Pinpoint the cell where the given text exists, returning its (X, Y) midpoint coordinate. 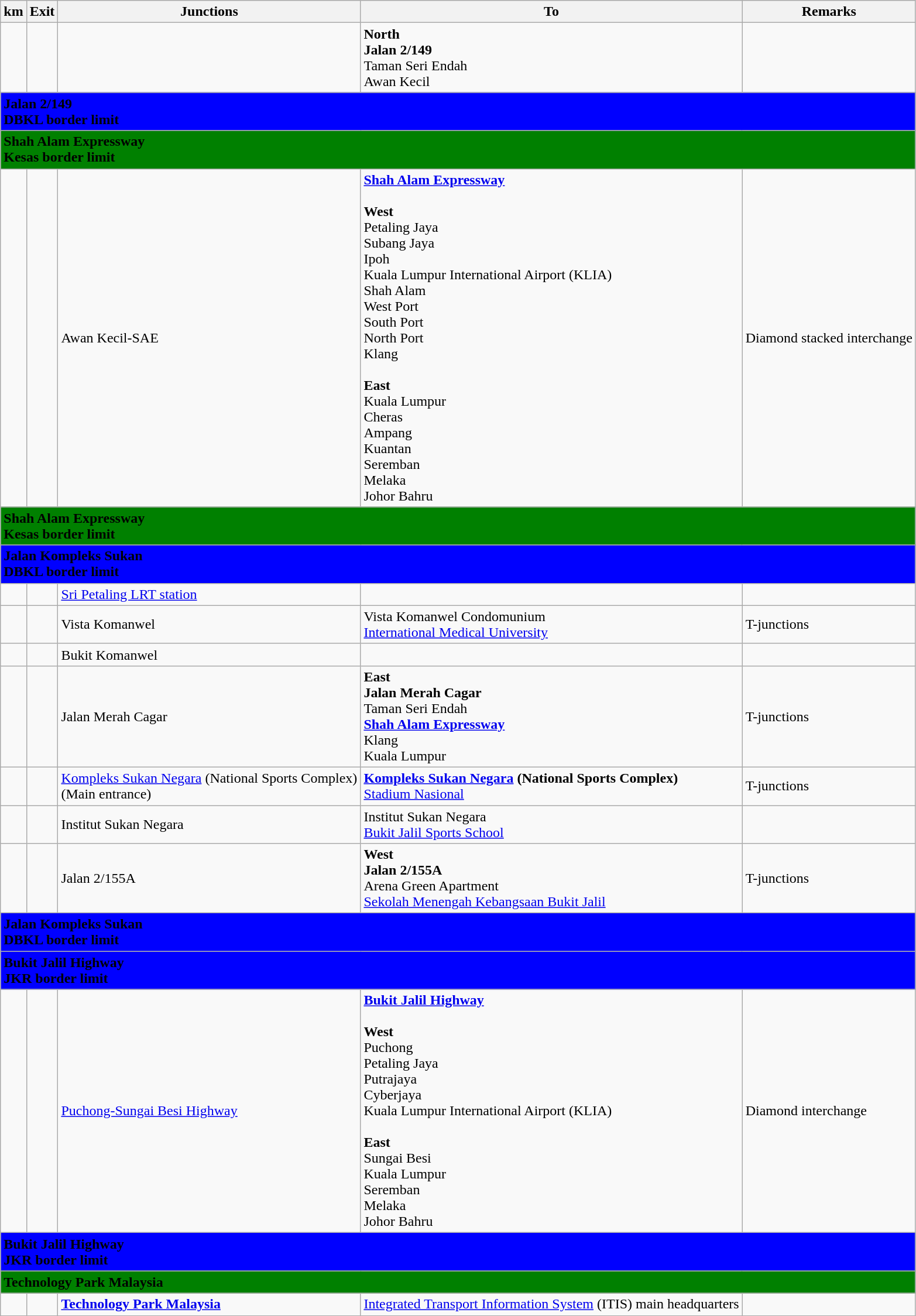
Jalan 2/155A (210, 878)
Puchong-Sungai Besi Highway (210, 1111)
Awan Kecil-SAE (210, 338)
EastJalan Merah CagarTaman Seri Endah Shah Alam ExpresswayKlangKuala Lumpur (551, 717)
Diamond stacked interchange (829, 338)
Institut Sukan NegaraBukit Jalil Sports School (551, 824)
Bukit Komanwel (210, 654)
Diamond interchange (829, 1111)
Sri Petaling LRT station (210, 594)
km (13, 12)
Integrated Transport Information System (ITIS) main headquarters (551, 1304)
Jalan Merah Cagar (210, 717)
Jalan 2/149DBKL border limit (458, 111)
Vista Komanwel CondomuniumInternational Medical University (551, 624)
To (551, 12)
Junctions (210, 12)
NorthJalan 2/149Taman Seri EndahAwan Kecil (551, 57)
Kompleks Sukan Negara (National Sports Complex)Stadium Nasional (551, 786)
Exit (42, 12)
Vista Komanwel (210, 624)
Kompleks Sukan Negara (National Sports Complex)(Main entrance) (210, 786)
WestJalan 2/155AArena Green ApartmentSekolah Menengah Kebangsaan Bukit Jalil (551, 878)
Remarks (829, 12)
Institut Sukan Negara (210, 824)
